For the text-containing cell, return its midpoint in [x, y] coordinate format. 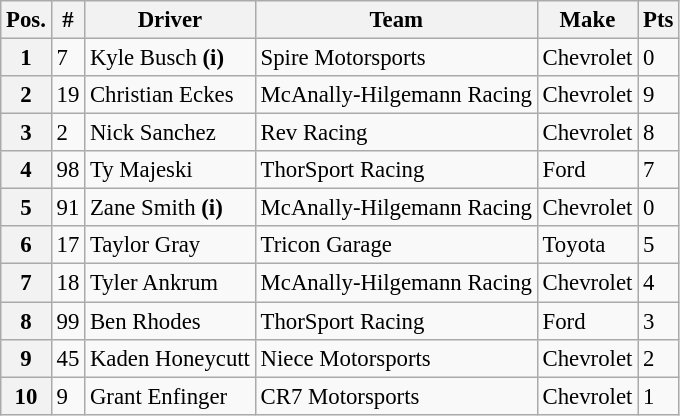
17 [68, 245]
91 [68, 208]
18 [68, 283]
Pts [658, 20]
Grant Enfinger [170, 396]
Rev Racing [396, 133]
Team [396, 20]
6 [26, 245]
99 [68, 321]
Nick Sanchez [170, 133]
Toyota [587, 245]
Kyle Busch (i) [170, 58]
Pos. [26, 20]
Spire Motorsports [396, 58]
Tricon Garage [396, 245]
CR7 Motorsports [396, 396]
Kaden Honeycutt [170, 358]
Zane Smith (i) [170, 208]
Make [587, 20]
Ty Majeski [170, 170]
Niece Motorsports [396, 358]
19 [68, 95]
Taylor Gray [170, 245]
98 [68, 170]
Tyler Ankrum [170, 283]
Christian Eckes [170, 95]
# [68, 20]
Ben Rhodes [170, 321]
Driver [170, 20]
45 [68, 358]
10 [26, 396]
